Locate the cell with the specified text and output its [X, Y] center coordinate. 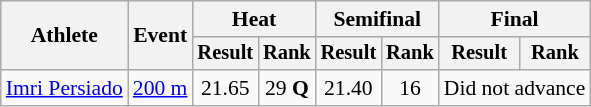
Final [515, 19]
Did not advance [515, 88]
Semifinal [378, 19]
21.65 [225, 88]
29 Q [287, 88]
200 m [160, 88]
Imri Persiado [64, 88]
16 [410, 88]
21.40 [349, 88]
Event [160, 36]
Heat [254, 19]
Athlete [64, 36]
